Pinpoint the cell where the given text exists, returning its (x, y) midpoint coordinate. 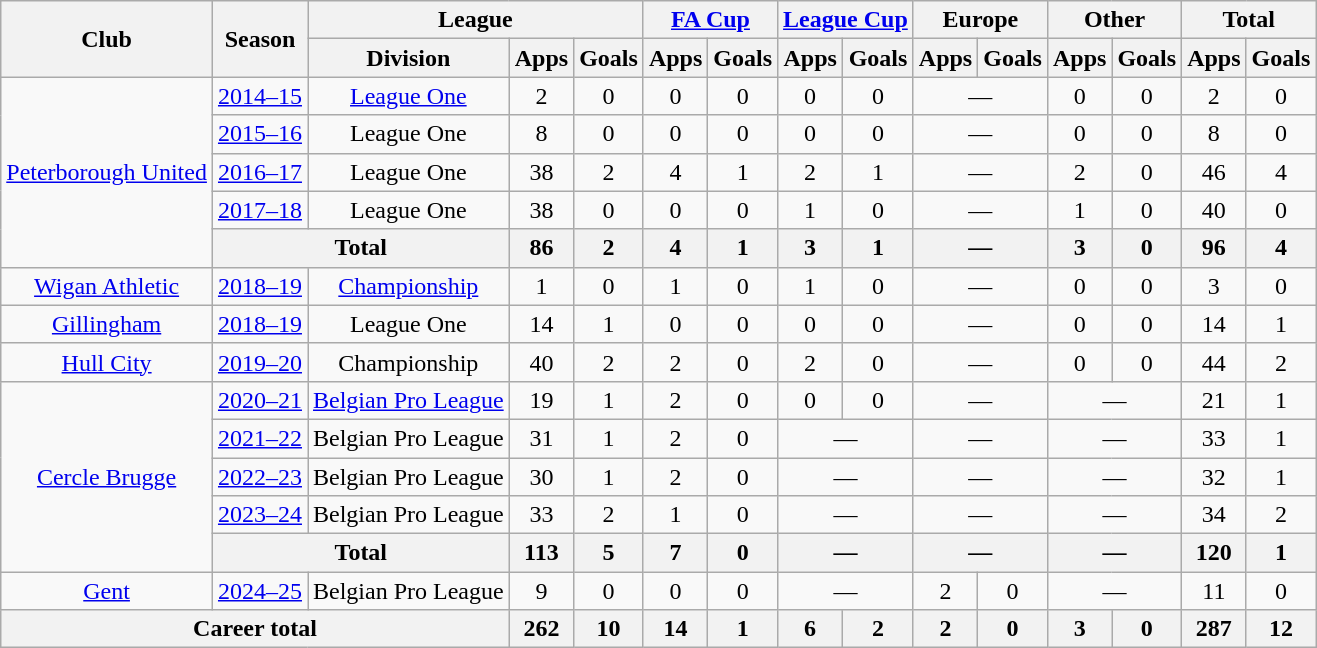
FA Cup (710, 20)
2023–24 (260, 515)
Europe (980, 20)
30 (541, 477)
Peterborough United (107, 172)
120 (1214, 553)
2024–25 (260, 591)
34 (1214, 515)
5 (609, 553)
2019–20 (260, 362)
19 (541, 400)
44 (1214, 362)
Club (107, 39)
Cercle Brugge (107, 476)
262 (541, 629)
86 (541, 248)
Other (1114, 20)
10 (609, 629)
Gent (107, 591)
2022–23 (260, 477)
287 (1214, 629)
21 (1214, 400)
2014–15 (260, 96)
Wigan Athletic (107, 286)
9 (541, 591)
32 (1214, 477)
Hull City (107, 362)
2021–22 (260, 438)
Career total (255, 629)
11 (1214, 591)
46 (1214, 172)
96 (1214, 248)
2015–16 (260, 134)
31 (541, 438)
2020–21 (260, 400)
6 (810, 629)
12 (1281, 629)
2017–18 (260, 210)
League (476, 20)
Gillingham (107, 324)
Season (260, 39)
2016–17 (260, 172)
7 (675, 553)
Division (409, 58)
113 (541, 553)
League Cup (846, 20)
